Extract the [x, y] coordinate from the center of the cell holding the provided text.  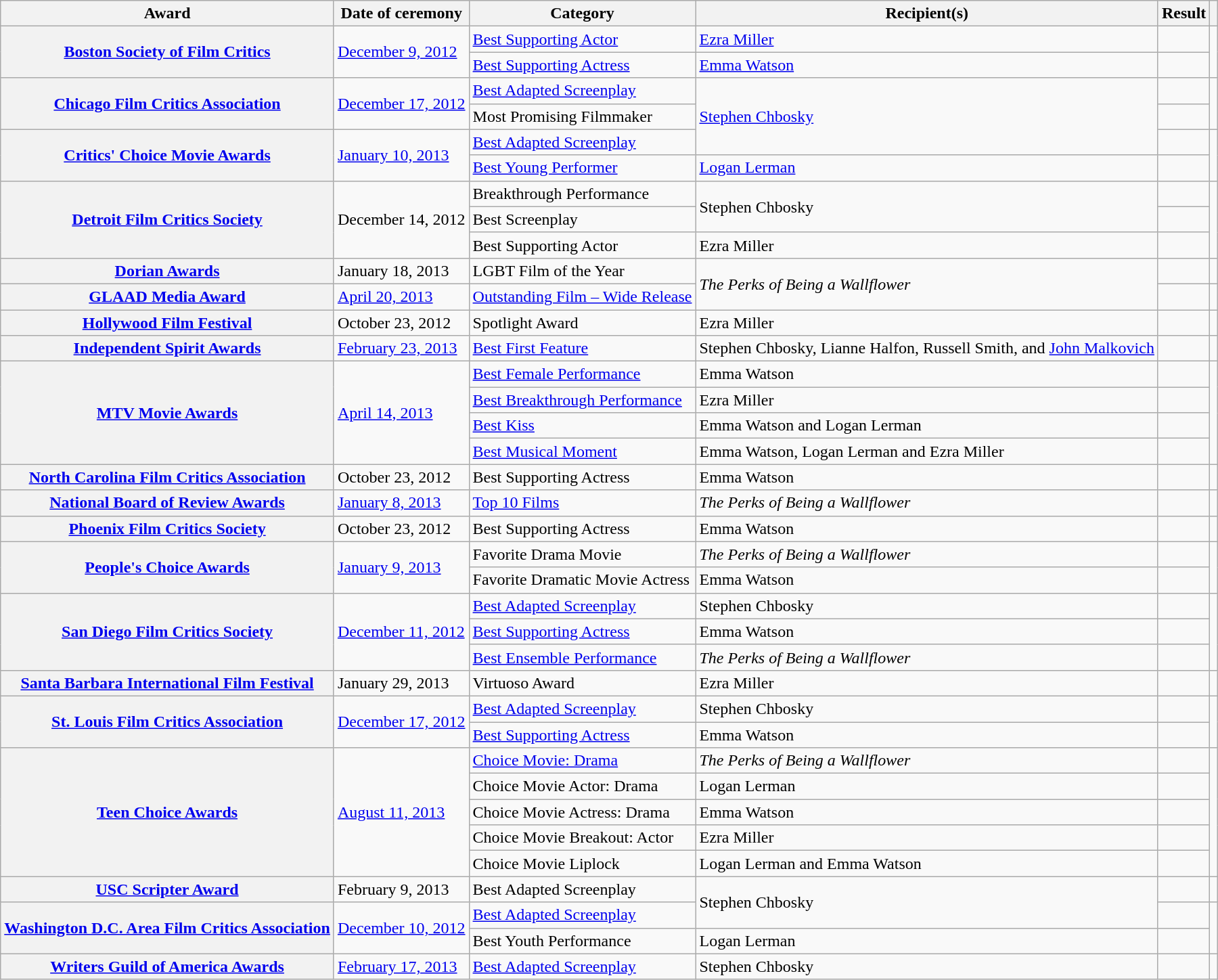
Washington D.C. Area Film Critics Association [168, 928]
February 23, 2013 [401, 349]
Award [168, 14]
Category [582, 14]
Favorite Drama Movie [582, 554]
Stephen Chbosky, Lianne Halfon, Russell Smith, and John Malkovich [927, 349]
Best Youth Performance [582, 941]
LGBT Film of the Year [582, 271]
USC Scripter Award [168, 889]
Favorite Dramatic Movie Actress [582, 580]
February 17, 2013 [401, 966]
Recipient(s) [927, 14]
Independent Spirit Awards [168, 349]
December 10, 2012 [401, 928]
Choice Movie Breakout: Actor [582, 838]
Best Screenplay [582, 219]
January 18, 2013 [401, 271]
Boston Society of Film Critics [168, 52]
Choice Movie: Drama [582, 761]
April 14, 2013 [401, 413]
Emma Watson, Logan Lerman and Ezra Miller [927, 451]
January 8, 2013 [401, 503]
Detroit Film Critics Society [168, 219]
People's Choice Awards [168, 567]
Dorian Awards [168, 271]
Logan Lerman and Emma Watson [927, 864]
August 11, 2013 [401, 812]
April 20, 2013 [401, 296]
Best First Feature [582, 349]
Best Female Performance [582, 374]
February 9, 2013 [401, 889]
Best Kiss [582, 426]
December 14, 2012 [401, 219]
Emma Watson and Logan Lerman [927, 426]
December 9, 2012 [401, 52]
Chicago Film Critics Association [168, 104]
Best Breakthrough Performance [582, 400]
Best Musical Moment [582, 451]
San Diego Film Critics Society [168, 631]
Choice Movie Actress: Drama [582, 812]
Most Promising Filmmaker [582, 116]
Outstanding Film – Wide Release [582, 296]
January 10, 2013 [401, 155]
Writers Guild of America Awards [168, 966]
Top 10 Films [582, 503]
North Carolina Film Critics Association [168, 477]
St. Louis Film Critics Association [168, 721]
Critics' Choice Movie Awards [168, 155]
Hollywood Film Festival [168, 323]
Spotlight Award [582, 323]
MTV Movie Awards [168, 413]
GLAAD Media Award [168, 296]
Virtuoso Award [582, 683]
Date of ceremony [401, 14]
January 29, 2013 [401, 683]
Teen Choice Awards [168, 812]
Santa Barbara International Film Festival [168, 683]
December 11, 2012 [401, 631]
National Board of Review Awards [168, 503]
Choice Movie Liplock [582, 864]
Breakthrough Performance [582, 194]
Best Ensemble Performance [582, 657]
Best Young Performer [582, 168]
Choice Movie Actor: Drama [582, 786]
Result [1183, 14]
January 9, 2013 [401, 567]
Phoenix Film Critics Society [168, 529]
